Extract the [x, y] coordinate from the center of the cell holding the provided text.  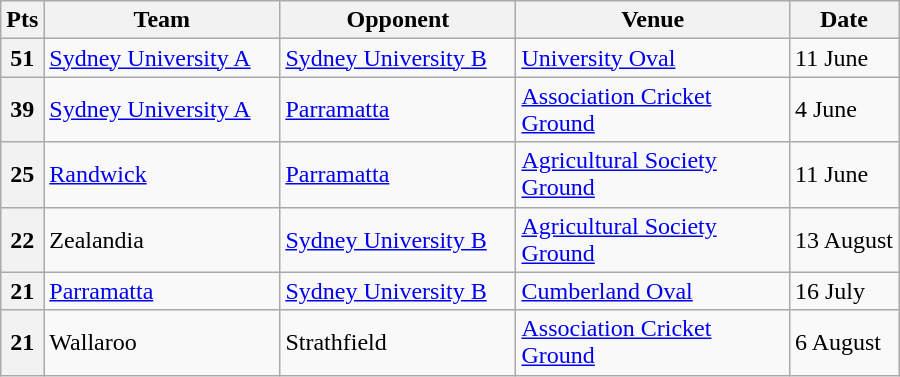
University Oval [653, 58]
51 [22, 58]
Zealandia [162, 240]
Team [162, 20]
Wallaroo [162, 342]
Strathfield [398, 342]
Date [844, 20]
22 [22, 240]
6 August [844, 342]
25 [22, 174]
13 August [844, 240]
Opponent [398, 20]
Pts [22, 20]
39 [22, 110]
16 July [844, 291]
4 June [844, 110]
Randwick [162, 174]
Venue [653, 20]
Cumberland Oval [653, 291]
